Return (x, y) of the center of cell containing provided text 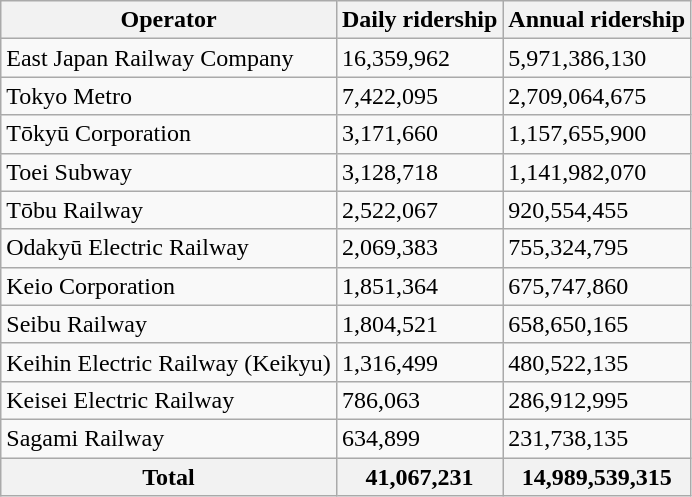
2,522,067 (419, 210)
2,069,383 (419, 248)
1,316,499 (419, 362)
1,804,521 (419, 324)
675,747,860 (597, 286)
Tōbu Railway (169, 210)
Daily ridership (419, 20)
5,971,386,130 (597, 58)
Total (169, 477)
41,067,231 (419, 477)
634,899 (419, 438)
East Japan Railway Company (169, 58)
286,912,995 (597, 400)
Seibu Railway (169, 324)
16,359,962 (419, 58)
Annual ridership (597, 20)
231,738,135 (597, 438)
Keihin Electric Railway (Keikyu) (169, 362)
658,650,165 (597, 324)
Tōkyū Corporation (169, 134)
Keisei Electric Railway (169, 400)
3,171,660 (419, 134)
Operator (169, 20)
3,128,718 (419, 172)
920,554,455 (597, 210)
Toei Subway (169, 172)
786,063 (419, 400)
480,522,135 (597, 362)
2,709,064,675 (597, 96)
1,851,364 (419, 286)
Sagami Railway (169, 438)
14,989,539,315 (597, 477)
Odakyū Electric Railway (169, 248)
1,141,982,070 (597, 172)
755,324,795 (597, 248)
Keio Corporation (169, 286)
7,422,095 (419, 96)
Tokyo Metro (169, 96)
1,157,655,900 (597, 134)
